Return (X, Y) of the center of cell containing provided text 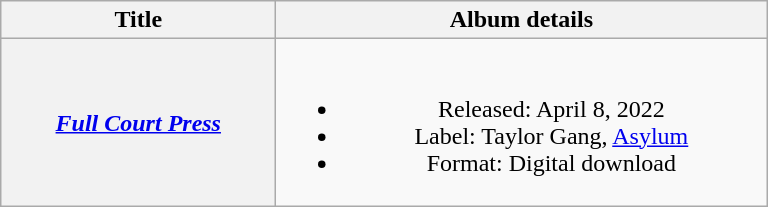
Full Court Press (138, 122)
Title (138, 20)
Album details (522, 20)
Released: April 8, 2022Label: Taylor Gang, AsylumFormat: Digital download (522, 122)
